Extract the (X, Y) coordinate from the center of the cell holding the provided text.  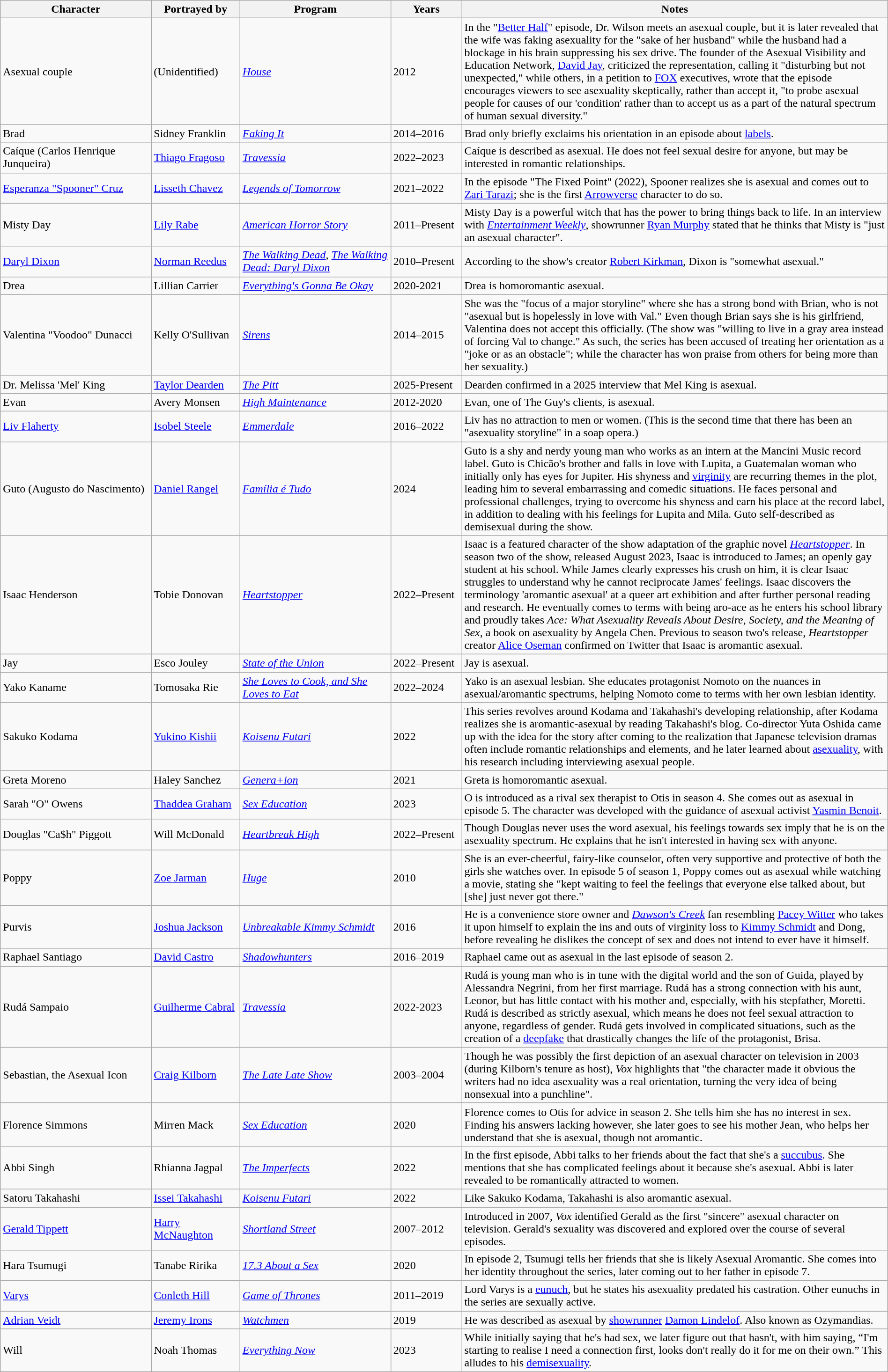
Thaddea Graham (196, 804)
Kelly O'Sullivan (196, 335)
The Pitt (315, 384)
Liv has no attraction to men or women. (This is the second time that there has been an "asexuality storyline" in a soap opera.) (674, 426)
Varys (76, 1296)
Greta Moreno (76, 780)
Raphael came out as asexual in the last episode of season 2. (674, 957)
2011–2019 (426, 1296)
Florence Simmons (76, 1124)
The Imperfects (315, 1167)
Jay (76, 663)
Brad (76, 133)
Genera+ion (315, 780)
Heartbreak High (315, 834)
American Horror Story (315, 225)
2010–Present (426, 261)
Yukino Kishii (196, 737)
Tobie Donovan (196, 595)
Liv Flaherty (76, 426)
Tomosaka Rie (196, 687)
Legends of Tomorrow (315, 188)
Evan (76, 402)
Daryl Dixon (76, 261)
Conleth Hill (196, 1296)
Like Sakuko Kodama, Takahashi is also aromantic asexual. (674, 1198)
Sebastian, the Asexual Icon (76, 1075)
Haley Sanchez (196, 780)
Misty Day (76, 225)
17.3 About a Sex (315, 1266)
Família é Tudo (315, 489)
2016–2019 (426, 957)
Douglas "Ca$h" Piggott (76, 834)
2016–2022 (426, 426)
Craig Kilborn (196, 1075)
Rhianna Jagpal (196, 1167)
Gerald Tippett (76, 1228)
2020-2021 (426, 286)
Brad only briefly exclaims his orientation in an episode about labels. (674, 133)
2012 (426, 71)
Noah Thomas (196, 1350)
Hara Tsumugi (76, 1266)
2016 (426, 927)
Norman Reedus (196, 261)
Lisseth Chavez (196, 188)
Purvis (76, 927)
(Unidentified) (196, 71)
Esperanza "Spooner" Cruz (76, 188)
Will McDonald (196, 834)
Sarah "O" Owens (76, 804)
Game of Thrones (315, 1296)
Lillian Carrier (196, 286)
The Late Late Show (315, 1075)
Character (76, 9)
Valentina "Voodoo" Dunacci (76, 335)
David Castro (196, 957)
2014–2016 (426, 133)
Sirens (315, 335)
Isobel Steele (196, 426)
Adrian Veidt (76, 1320)
Evan, one of The Guy's clients, is asexual. (674, 402)
Dr. Melissa 'Mel' King (76, 384)
2024 (426, 489)
2007–2012 (426, 1228)
Watchmen (315, 1320)
Caíque (Carlos Henrique Junqueira) (76, 157)
Guto (Augusto do Nascimento) (76, 489)
Shortland Street (315, 1228)
2022–2023 (426, 157)
Esco Jouley (196, 663)
2021 (426, 780)
Lord Varys is a eunuch, but he states his asexuality predated his castration. Other eunuchs in the series are sexually active. (674, 1296)
Faking It (315, 133)
Heartstopper (315, 595)
Portrayed by (196, 9)
2010 (426, 877)
Emmerdale (315, 426)
Years (426, 9)
Sakuko Kodama (76, 737)
Shadowhunters (315, 957)
2022-2023 (426, 1006)
2012-2020 (426, 402)
Caíque is described as asexual. He does not feel sexual desire for anyone, but may be interested in romantic relationships. (674, 157)
2003–2004 (426, 1075)
Isaac Henderson (76, 595)
Lily Rabe (196, 225)
Rudá Sampaio (76, 1006)
Avery Monsen (196, 402)
2021–2022 (426, 188)
Tanabe Ririka (196, 1266)
2019 (426, 1320)
House (315, 71)
Jeremy Irons (196, 1320)
High Maintenance (315, 402)
Daniel Rangel (196, 489)
2025-Present (426, 384)
Unbreakable Kimmy Schmidt (315, 927)
The Walking Dead, The Walking Dead: Daryl Dixon (315, 261)
Abbi Singh (76, 1167)
Huge (315, 877)
Zoe Jarman (196, 877)
Asexual couple (76, 71)
She Loves to Cook, and She Loves to Eat (315, 687)
Notes (674, 9)
Drea (76, 286)
Program (315, 9)
Dearden confirmed in a 2025 interview that Mel King is asexual. (674, 384)
Everything Now (315, 1350)
State of the Union (315, 663)
Greta is homoromantic asexual. (674, 780)
Yako Kaname (76, 687)
Harry McNaughton (196, 1228)
Sidney Franklin (196, 133)
Taylor Dearden (196, 384)
Poppy (76, 877)
He was described as asexual by showrunner Damon Lindelof. Also known as Ozymandias. (674, 1320)
Raphael Santiago (76, 957)
Guilherme Cabral (196, 1006)
Mirren Mack (196, 1124)
2022–2024 (426, 687)
2011–Present (426, 225)
Satoru Takahashi (76, 1198)
According to the show's creator Robert Kirkman, Dixon is "somewhat asexual." (674, 261)
Jay is asexual. (674, 663)
Will (76, 1350)
Issei Takahashi (196, 1198)
Joshua Jackson (196, 927)
Everything's Gonna Be Okay (315, 286)
2014–2015 (426, 335)
Thiago Fragoso (196, 157)
Drea is homoromantic asexual. (674, 286)
